Pinpoint the cell where the given text exists, returning its [x, y] midpoint coordinate. 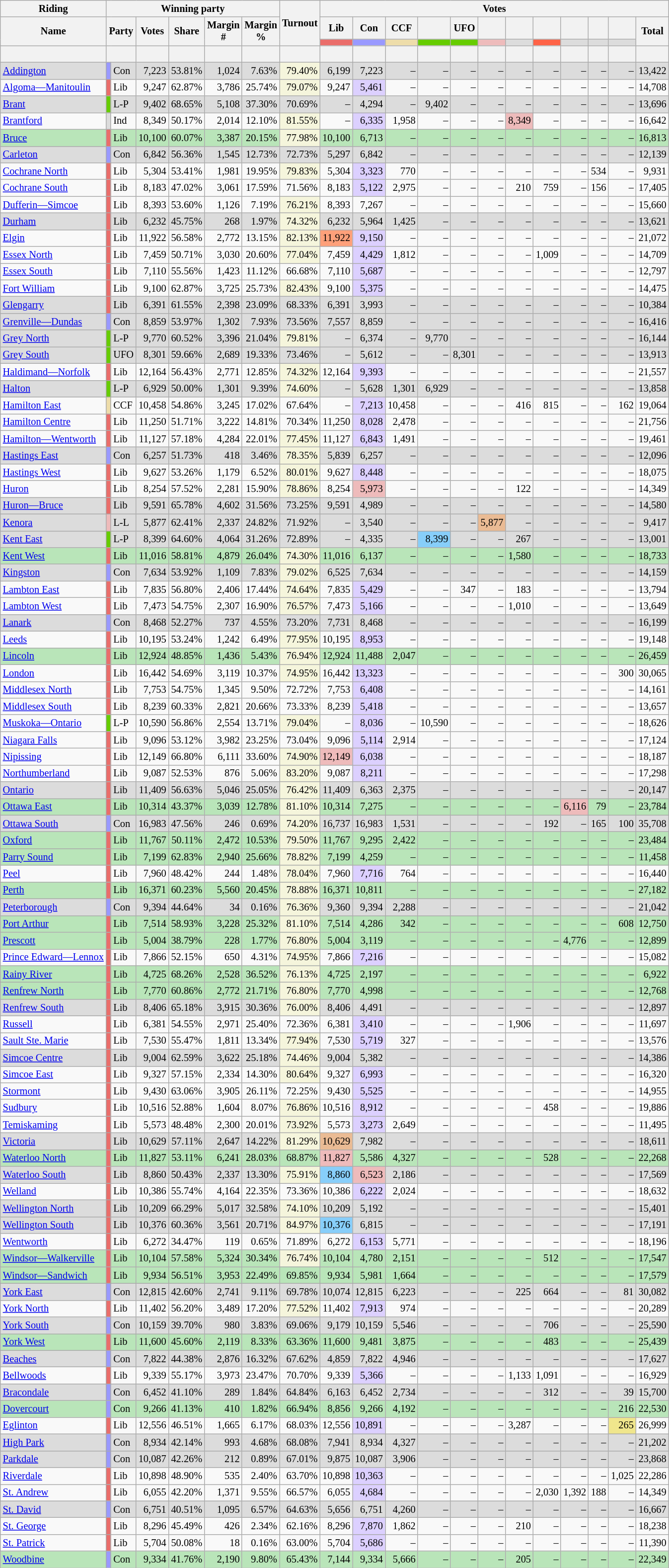
Port Arthur [54, 924]
63.06% [187, 1091]
17,547 [653, 1258]
5,546 [402, 1325]
3,287 [520, 1425]
55.17% [187, 1375]
18,626 [653, 723]
2,649 [402, 1125]
Windsor—Walkerville [54, 1258]
3,222 [223, 422]
53.92% [187, 573]
205 [520, 1560]
48.42% [187, 874]
7,557 [336, 322]
Peterborough [54, 907]
56.43% [187, 372]
119 [223, 1241]
4,286 [369, 924]
23.25% [260, 740]
6,222 [369, 1191]
16,642 [653, 121]
45.60% [187, 1342]
11,697 [653, 1024]
50.11% [187, 840]
2,422 [402, 840]
10,384 [653, 305]
24.82% [260, 522]
268 [223, 221]
75.91% [300, 1175]
300 [622, 673]
71.56% [300, 188]
66.29% [187, 1208]
5,375 [369, 288]
52.15% [187, 957]
6,363 [369, 790]
41.13% [187, 1409]
63.00% [300, 1543]
2.34% [260, 1526]
79.07% [300, 87]
35,708 [653, 824]
53.60% [187, 205]
5,418 [369, 706]
10,891 [369, 1425]
81.55% [300, 121]
4,294 [369, 104]
Name [54, 31]
73.46% [300, 355]
225 [520, 1292]
0.89% [260, 1459]
Waterloo North [54, 1158]
Margin# [223, 31]
5,122 [369, 188]
16,320 [653, 1074]
15,401 [653, 1208]
12,750 [653, 924]
York West [54, 1342]
3,725 [223, 288]
19.95% [260, 171]
Durham [54, 221]
68.87% [300, 1158]
416 [520, 405]
4,335 [369, 539]
70.34% [300, 422]
63.36% [300, 1342]
25.40% [260, 1024]
9.11% [260, 1292]
15.90% [260, 489]
Wentworth [54, 1241]
8.33% [260, 1342]
6,111 [223, 756]
7.19% [260, 205]
22,530 [653, 1409]
9,150 [369, 238]
56.80% [187, 589]
14.22% [260, 1141]
7.93% [260, 322]
17,569 [653, 1175]
22,349 [653, 1560]
16,929 [653, 1375]
64.63% [300, 1509]
Lincoln [54, 656]
Fort William [54, 288]
1,436 [223, 656]
Woodbine [54, 1560]
2,307 [223, 606]
4.68% [260, 1442]
6,523 [369, 1175]
78.04% [300, 874]
Addington [54, 71]
Total [653, 31]
76.86% [300, 1108]
Cochrane North [54, 171]
1,024 [223, 71]
7,275 [369, 807]
Rainy River [54, 974]
Turnout [300, 23]
2,647 [223, 1141]
2,334 [223, 1074]
13,913 [653, 355]
2,734 [402, 1392]
Niagara Falls [54, 740]
1,491 [402, 439]
4,260 [402, 1509]
8,036 [369, 723]
68.08% [300, 1442]
2,741 [223, 1292]
Grenville—Dundas [54, 322]
12,768 [653, 990]
11.12% [260, 271]
Wellington North [54, 1208]
Dufferin—Simcoe [54, 205]
55.74% [187, 1191]
13,696 [653, 104]
8,448 [369, 472]
18,611 [653, 1141]
1,025 [622, 1476]
79.40% [300, 71]
5,839 [336, 455]
12,897 [653, 1007]
Ind [123, 121]
1,009 [547, 255]
56.58% [187, 238]
20.01% [260, 1125]
57.15% [187, 1074]
183 [520, 589]
6,116 [575, 807]
12.78% [260, 807]
Middlesex South [54, 706]
3,061 [223, 188]
31.56% [260, 505]
1.82% [260, 1409]
7,941 [336, 1442]
Simcoe Centre [54, 1058]
3,245 [223, 405]
6,843 [369, 439]
6,153 [369, 1241]
53.11% [187, 1158]
5,166 [369, 606]
73.56% [300, 322]
246 [223, 824]
70.69% [300, 104]
228 [223, 940]
69.85% [300, 1275]
76.42% [300, 790]
1,812 [402, 255]
Hamilton Centre [54, 422]
14.30% [260, 1074]
17,627 [653, 1359]
68.03% [300, 1425]
2,478 [402, 422]
84.97% [300, 1225]
80.64% [300, 1074]
2,472 [223, 840]
30.34% [260, 1258]
45.49% [187, 1526]
100 [622, 824]
74.10% [300, 1208]
83.20% [300, 773]
212 [223, 1459]
53.12% [187, 740]
40.51% [187, 1509]
13,621 [653, 221]
993 [223, 1442]
16,440 [653, 874]
6,223 [402, 1292]
3,030 [223, 255]
14,955 [653, 1091]
72.72% [300, 690]
57.18% [187, 439]
Ottawa South [54, 824]
21,756 [653, 422]
1,302 [223, 322]
5,461 [369, 87]
Huron [54, 489]
Bruce [54, 138]
56.20% [187, 1309]
Sault Ste. Marie [54, 1041]
44.64% [187, 907]
7,731 [336, 623]
69.78% [300, 1292]
Carleton [54, 155]
13,649 [653, 606]
17,298 [653, 773]
50.00% [187, 389]
1,392 [575, 1492]
5,628 [369, 389]
347 [464, 589]
Bracondale [54, 1392]
13,422 [653, 71]
St. George [54, 1526]
18,187 [653, 756]
63.70% [300, 1476]
3,323 [369, 171]
77.04% [300, 255]
1,862 [402, 1526]
664 [547, 1292]
1,133 [520, 1375]
52.53% [187, 773]
5,612 [369, 355]
10.37% [260, 673]
50.71% [187, 255]
27,182 [653, 890]
21,557 [653, 372]
1,531 [402, 824]
55.56% [187, 271]
74.60% [300, 389]
York North [54, 1309]
66.80% [187, 756]
1,242 [223, 640]
16,667 [653, 1509]
8,211 [369, 773]
Hamilton—Wentworth [54, 439]
41.10% [187, 1392]
16,416 [653, 322]
Haldimand—Norfolk [54, 372]
20,289 [653, 1309]
Stormont [54, 1091]
4,989 [369, 505]
74.64% [300, 589]
78.35% [300, 455]
6,335 [369, 121]
9.50% [260, 690]
534 [598, 171]
34.47% [187, 1241]
512 [547, 1258]
York East [54, 1292]
69.06% [300, 1325]
1,095 [223, 1509]
68.33% [300, 305]
Dovercourt [54, 1409]
38.79% [187, 940]
78.88% [300, 890]
4,946 [402, 1359]
9,875 [336, 1459]
25.05% [260, 790]
Victoria [54, 1141]
1,665 [223, 1425]
79.04% [300, 723]
418 [223, 455]
4,064 [223, 539]
2.40% [260, 1476]
15,660 [653, 205]
3,228 [223, 924]
14.81% [260, 422]
3,973 [223, 1375]
Hastings East [54, 455]
759 [547, 188]
770 [402, 171]
56.36% [187, 155]
3,396 [223, 338]
5,771 [402, 1241]
3.46% [260, 455]
58.81% [187, 556]
8,856 [336, 1409]
80.01% [300, 472]
20.60% [260, 255]
61.55% [187, 305]
342 [402, 924]
1,981 [223, 171]
79 [598, 807]
65.43% [300, 1560]
Glengarry [54, 305]
188 [598, 1492]
2,689 [223, 355]
5,192 [369, 1208]
2,281 [223, 489]
Sudbury [54, 1108]
216 [622, 1409]
Lambton West [54, 606]
2,554 [223, 723]
2,914 [402, 740]
Lambton East [54, 589]
Kingston [54, 573]
1,126 [223, 205]
St. Patrick [54, 1543]
764 [402, 874]
3,906 [402, 1459]
22,268 [653, 1158]
458 [547, 1108]
5,964 [369, 221]
13,657 [653, 706]
Renfrew South [54, 1007]
16.90% [260, 606]
23,484 [653, 840]
4,491 [369, 1007]
32.58% [260, 1208]
66.57% [300, 1492]
7,267 [369, 205]
76.94% [300, 656]
Perth [54, 890]
156 [598, 188]
Northumberland [54, 773]
19,461 [653, 439]
York South [54, 1325]
Essex South [54, 271]
17,579 [653, 1275]
25.66% [260, 857]
608 [622, 924]
20,147 [653, 790]
Prescott [54, 940]
3,982 [223, 740]
6.17% [260, 1425]
4,684 [369, 1492]
Brantford [54, 121]
14,709 [653, 255]
162 [622, 405]
3,786 [223, 87]
5,017 [223, 1208]
57.11% [187, 1141]
57.52% [187, 489]
9,179 [336, 1325]
4,859 [336, 1359]
122 [520, 489]
Wellington South [54, 1225]
4,284 [223, 439]
1,958 [402, 121]
Parry Sound [54, 857]
706 [547, 1325]
1.48% [260, 874]
8,953 [369, 640]
9,417 [653, 522]
16,737 [336, 824]
5,046 [223, 790]
19,148 [653, 640]
2,190 [223, 1560]
18,196 [653, 1241]
1,345 [223, 690]
73.33% [300, 706]
14,580 [653, 505]
30,065 [653, 673]
192 [547, 824]
Temiskaming [54, 1125]
5,719 [369, 1041]
6,241 [223, 1158]
4,164 [223, 1191]
22,286 [653, 1476]
56.63% [187, 790]
56.86% [187, 723]
2,975 [402, 188]
23.09% [260, 305]
21.71% [260, 990]
2,821 [223, 706]
6,408 [369, 690]
21.04% [260, 338]
5,324 [223, 1258]
26,459 [653, 656]
Halton [54, 389]
52.88% [187, 1108]
64.60% [187, 539]
54.86% [187, 405]
76.57% [300, 606]
23,784 [653, 807]
11,495 [653, 1125]
12,797 [653, 271]
13,001 [653, 539]
43.37% [187, 807]
17,124 [653, 740]
70.70% [300, 1375]
6.57% [260, 1509]
45.75% [187, 221]
19.33% [260, 355]
50.17% [187, 121]
2,300 [223, 1125]
73.04% [300, 740]
18,075 [653, 472]
41.76% [187, 1560]
6,374 [369, 338]
Huron—Bruce [54, 505]
Oxford [54, 840]
3,953 [223, 1275]
21,042 [653, 907]
54.55% [187, 1024]
3,489 [223, 1309]
5,366 [369, 1375]
1,109 [223, 573]
26.11% [260, 1091]
82.43% [300, 288]
Riverdale [54, 1476]
5,973 [369, 489]
11,458 [653, 857]
2,197 [369, 974]
5,560 [223, 890]
48.85% [187, 656]
9,295 [369, 840]
28.03% [260, 1158]
Party [121, 31]
Grey South [54, 355]
2,119 [223, 1342]
78.86% [300, 489]
47.02% [187, 188]
5,666 [402, 1560]
6.49% [260, 640]
2,288 [402, 907]
76.13% [300, 974]
1,371 [223, 1492]
2,406 [223, 589]
Renfrew North [54, 990]
Hastings West [54, 472]
73.36% [300, 1191]
7,982 [369, 1141]
3,622 [223, 1058]
5,429 [369, 589]
8,912 [369, 1108]
18 [223, 1543]
50.08% [187, 1543]
55.47% [187, 1041]
16,144 [653, 338]
62.16% [300, 1526]
56.51% [187, 1275]
62.41% [187, 522]
81 [622, 1292]
13.15% [260, 238]
5,525 [369, 1091]
31.26% [260, 539]
22.49% [260, 1275]
6,163 [336, 1392]
3,039 [223, 807]
76.74% [300, 1258]
5,297 [336, 155]
67.64% [300, 405]
3.83% [260, 1325]
42.20% [187, 1492]
71.92% [300, 522]
1,423 [223, 271]
82.13% [300, 238]
7.63% [260, 71]
Middlesex North [54, 690]
2,876 [223, 1359]
4,998 [369, 990]
Simcoe East [54, 1074]
Lanark [54, 623]
66.94% [300, 1409]
6,038 [369, 756]
9,360 [336, 907]
17.59% [260, 188]
7,144 [336, 1560]
2,971 [223, 1024]
14,161 [653, 690]
53.24% [187, 640]
25,590 [653, 1325]
60.07% [187, 138]
8,028 [369, 422]
1,091 [547, 1375]
7,216 [369, 957]
71.89% [300, 1241]
Margin% [260, 31]
3,905 [223, 1091]
42.14% [187, 1442]
165 [598, 824]
Muskoka—Ontario [54, 723]
267 [520, 539]
19,886 [653, 1108]
77.94% [300, 1041]
9.80% [260, 1560]
22.35% [260, 1191]
51.73% [187, 455]
1.84% [260, 1392]
6,815 [369, 1225]
4,602 [223, 505]
14,475 [653, 288]
1,580 [520, 556]
5,686 [369, 1543]
Brant [54, 104]
65.78% [187, 505]
974 [402, 1309]
78.82% [300, 857]
57.58% [187, 1258]
483 [547, 1342]
14,708 [653, 87]
9,931 [653, 171]
3,915 [223, 1007]
79.50% [300, 840]
815 [547, 405]
244 [223, 874]
4.55% [260, 623]
58.93% [187, 924]
23,868 [653, 1459]
4,192 [402, 1409]
410 [223, 1409]
17,191 [653, 1225]
289 [223, 1392]
6,922 [653, 974]
77.98% [300, 138]
876 [223, 773]
5,981 [369, 1275]
3,387 [223, 138]
Kent West [54, 556]
Riding [54, 8]
60.23% [187, 890]
1,545 [223, 155]
7,913 [369, 1309]
15,082 [653, 957]
20.66% [260, 706]
8.07% [260, 1108]
22.01% [260, 439]
74.30% [300, 556]
19,064 [653, 405]
13,323 [369, 673]
1,179 [223, 472]
L-L [123, 522]
12.10% [260, 121]
14,386 [653, 1058]
5,108 [223, 104]
5,687 [369, 271]
18,632 [653, 1191]
265 [622, 1425]
0.69% [260, 824]
53.97% [187, 322]
5.06% [260, 773]
25.74% [260, 87]
6,199 [336, 71]
13,858 [653, 389]
Grey North [54, 338]
5.43% [260, 656]
33.60% [260, 756]
St. Andrew [54, 1492]
26.04% [260, 556]
0.65% [260, 1241]
2,375 [402, 790]
7,213 [369, 405]
4,429 [369, 255]
77.95% [300, 640]
1,604 [223, 1108]
60.33% [187, 706]
76.36% [300, 907]
2,186 [402, 1175]
4,776 [575, 940]
327 [402, 1041]
11,390 [653, 1543]
Ontario [54, 790]
60.36% [187, 1225]
3,875 [402, 1342]
13.71% [260, 723]
14,159 [653, 573]
Peel [54, 874]
16,813 [653, 138]
17.44% [260, 589]
12,899 [653, 940]
16.32% [260, 1359]
72.25% [300, 1091]
72.36% [300, 1024]
20.15% [260, 138]
36.52% [260, 974]
21,072 [653, 238]
76.21% [300, 205]
1.77% [260, 940]
3,410 [369, 1024]
2,014 [223, 121]
79.83% [300, 171]
20.71% [260, 1225]
74.20% [300, 824]
62.59% [187, 1058]
12,139 [653, 155]
74.90% [300, 756]
30,082 [653, 1292]
426 [223, 1526]
Kent East [54, 539]
72.89% [300, 539]
3,273 [369, 1125]
737 [223, 623]
50.43% [187, 1175]
64.84% [300, 1392]
79.81% [300, 338]
312 [547, 1392]
23.47% [260, 1375]
25.18% [260, 1058]
Russell [54, 1024]
5,382 [369, 1058]
66.68% [300, 271]
12.85% [260, 372]
53.81% [187, 71]
67.01% [300, 1459]
650 [223, 957]
2,024 [402, 1191]
1,906 [520, 1024]
34 [223, 907]
1,664 [402, 1275]
2,398 [223, 305]
77.45% [300, 439]
26,999 [653, 1425]
Hamilton East [54, 405]
2,771 [223, 372]
51.71% [187, 422]
17,405 [653, 188]
10,074 [336, 1292]
Algoma—Manitoulin [54, 87]
21,202 [653, 1442]
3,561 [223, 1225]
Waterloo South [54, 1175]
6,137 [369, 556]
25.73% [260, 288]
20.45% [260, 890]
10.53% [260, 840]
Eglinton [54, 1425]
Winning party [193, 8]
Kenora [54, 522]
81.29% [300, 1141]
Windsor—Sandwich [54, 1275]
528 [547, 1158]
12.73% [260, 155]
15,700 [653, 1392]
2,940 [223, 857]
3,993 [369, 305]
77.52% [300, 1309]
1.97% [260, 221]
53.26% [187, 472]
Essex North [54, 255]
6,713 [369, 138]
Ottawa East [54, 807]
12,096 [653, 455]
5,586 [369, 1158]
60.52% [187, 338]
London [54, 673]
7.83% [260, 573]
48.90% [187, 1476]
44.38% [187, 1359]
17.20% [260, 1309]
74.46% [300, 1058]
13.30% [260, 1175]
39 [622, 1392]
Prince Edward—Lennox [54, 957]
Welland [54, 1191]
42.60% [187, 1292]
79.02% [300, 573]
52.27% [187, 623]
2,528 [223, 974]
18,733 [653, 556]
13,794 [653, 589]
65.18% [187, 1007]
Share [187, 31]
54.69% [187, 673]
Elgin [54, 238]
4,879 [223, 556]
13,576 [653, 1041]
Nipissing [54, 756]
30.36% [260, 1007]
5,656 [336, 1509]
535 [223, 1476]
16,199 [653, 623]
4,780 [369, 1258]
9,481 [369, 1342]
2,151 [402, 1258]
2,047 [402, 656]
1,425 [402, 221]
9,393 [369, 372]
68.65% [187, 104]
18,238 [653, 1526]
11,488 [369, 656]
4.31% [260, 957]
72.73% [300, 155]
4,259 [369, 857]
48.48% [187, 1125]
Bellwoods [54, 1375]
980 [223, 1325]
2,030 [547, 1492]
76.00% [300, 1007]
7,716 [369, 874]
1,010 [520, 606]
3,540 [369, 522]
High Park [54, 1442]
Leeds [54, 640]
9.39% [260, 389]
59.66% [187, 355]
St. David [54, 1509]
6,525 [336, 573]
53.41% [187, 171]
Cochrane South [54, 188]
7,870 [369, 1526]
Beaches [54, 1359]
5,114 [369, 740]
46.51% [187, 1425]
62.83% [187, 857]
Parkdale [54, 1459]
39.70% [187, 1325]
67.62% [300, 1359]
13.34% [260, 1041]
60.86% [187, 990]
6,993 [369, 1074]
68.26% [187, 974]
9.55% [260, 1492]
37.30% [260, 104]
6.52% [260, 472]
73.25% [300, 505]
17.02% [260, 405]
42.26% [187, 1459]
25,439 [653, 1342]
73.20% [300, 623]
1,811 [223, 1041]
47.56% [187, 824]
10,811 [369, 890]
10,363 [369, 1476]
25.32% [260, 924]
73.92% [300, 1125]
